Output the [X, Y] coordinate of the center of the cell containing the given text.  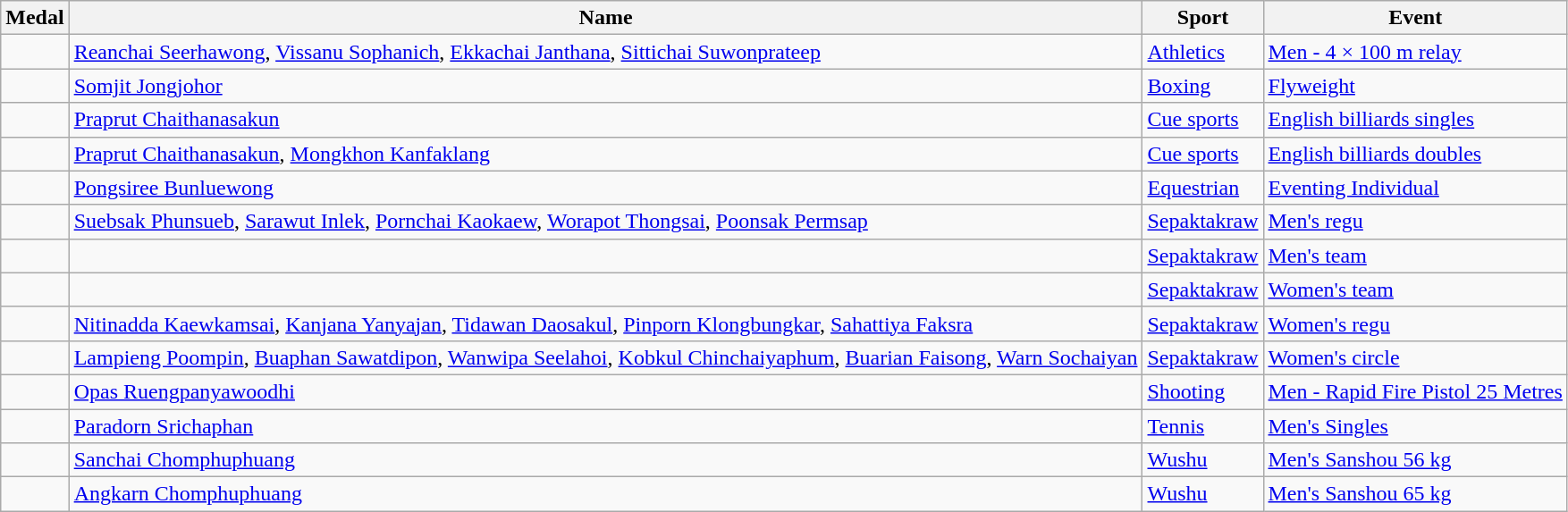
Women's regu [1415, 323]
Sport [1203, 18]
Men - 4 × 100 m relay [1415, 52]
Women's circle [1415, 357]
Eventing Individual [1415, 188]
Men - Rapid Fire Pistol 25 Metres [1415, 391]
Paradorn Srichaphan [606, 426]
Shooting [1203, 391]
Athletics [1203, 52]
Pongsiree Bunluewong [606, 188]
Nitinadda Kaewkamsai, Kanjana Yanyajan, Tidawan Daosakul, Pinporn Klongbungkar, Sahattiya Faksra [606, 323]
Sanchai Chomphuphuang [606, 460]
Event [1415, 18]
Men's Sanshou 65 kg [1415, 494]
Somjit Jongjohor [606, 86]
Men's regu [1415, 222]
Praprut Chaithanasakun [606, 120]
Lampieng Poompin, Buaphan Sawatdipon, Wanwipa Seelahoi, Kobkul Chinchaiyaphum, Buarian Faisong, Warn Sochaiyan [606, 357]
English billiards doubles [1415, 154]
Opas Ruengpanyawoodhi [606, 391]
Reanchai Seerhawong, Vissanu Sophanich, Ekkachai Janthana, Sittichai Suwonprateep [606, 52]
Medal [35, 18]
Men's Sanshou 56 kg [1415, 460]
Praprut Chaithanasakun, Mongkhon Kanfaklang [606, 154]
Men's team [1415, 256]
Equestrian [1203, 188]
Tennis [1203, 426]
Women's team [1415, 290]
Boxing [1203, 86]
Suebsak Phunsueb, Sarawut Inlek, Pornchai Kaokaew, Worapot Thongsai, Poonsak Permsap [606, 222]
English billiards singles [1415, 120]
Flyweight [1415, 86]
Men's Singles [1415, 426]
Name [606, 18]
Angkarn Chomphuphuang [606, 494]
